Find where the given text appears and provide that cell's center as (X, Y) coordinate. 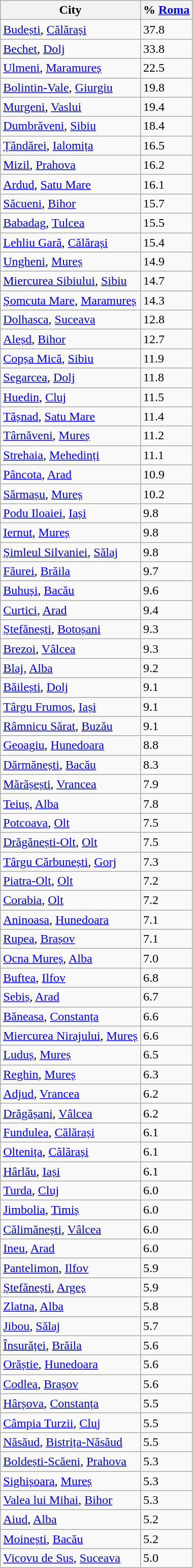
6.8 (166, 978)
15.5 (166, 223)
Jibou, Sălaj (71, 1326)
5.7 (166, 1326)
Tășnad, Satu Mare (71, 416)
Rupea, Brașov (71, 939)
Potcoava, Olt (71, 823)
Miercurea Sibiului, Sibiu (71, 281)
Lehliu Gară, Călărași (71, 243)
7.8 (166, 803)
Târgu Cărbunești, Gorj (71, 862)
Sebiș, Arad (71, 997)
Mizil, Prahova (71, 165)
Sărmașu, Mureș (71, 494)
Dărmănești, Bacău (71, 765)
11.1 (166, 455)
Pâncota, Arad (71, 474)
Băilești, Dolj (71, 687)
Vicovu de Sus, Suceava (71, 1558)
Șomcuta Mare, Maramureș (71, 300)
Podu Iloaiei, Iași (71, 513)
9.4 (166, 610)
Geoagiu, Hunedoara (71, 745)
Târnăveni, Mureș (71, 436)
9.6 (166, 591)
Segarcea, Dolj (71, 378)
16.5 (166, 145)
8.3 (166, 765)
Câmpia Turzii, Cluj (71, 1423)
Strehaia, Mehedinți (71, 455)
Oltenița, Călărași (71, 1152)
Drăgănești-Olt, Olt (71, 842)
12.7 (166, 339)
Dumbrăveni, Sibiu (71, 126)
15.7 (166, 203)
Piatra-Olt, Olt (71, 881)
Boldești-Scăeni, Prahova (71, 1461)
5.8 (166, 1307)
Fundulea, Călărași (71, 1132)
Ardud, Satu Mare (71, 184)
Curtici, Arad (71, 610)
Babadag, Tulcea (71, 223)
14.9 (166, 262)
Țăndărei, Ialomița (71, 145)
Teiuș, Alba (71, 803)
19.8 (166, 87)
19.4 (166, 107)
Hârșova, Constanța (71, 1403)
Copșa Mică, Sibiu (71, 358)
11.8 (166, 378)
Iernut, Mureș (71, 532)
15.4 (166, 243)
14.3 (166, 300)
% Roma (166, 10)
Ineu, Arad (71, 1249)
7.0 (166, 958)
Hârlău, Iași (71, 1171)
Reghin, Mureș (71, 1074)
11.4 (166, 416)
5.0 (166, 1558)
Codlea, Brașov (71, 1384)
7.9 (166, 784)
8.8 (166, 745)
Orăștie, Hunedoara (71, 1365)
6.5 (166, 1055)
Blaj, Alba (71, 668)
Adjud, Vrancea (71, 1094)
Aiud, Alba (71, 1520)
Zlatna, Alba (71, 1307)
Miercurea Nirajului, Mureș (71, 1036)
City (71, 10)
Buftea, Ilfov (71, 978)
Aleșd, Bihor (71, 339)
Ștefănești, Argeș (71, 1287)
Aninoasa, Hunedoara (71, 920)
12.8 (166, 320)
22.5 (166, 68)
16.2 (166, 165)
Șimleul Silvaniei, Sălaj (71, 552)
Buhuși, Bacău (71, 591)
Drăgășani, Vâlcea (71, 1113)
18.4 (166, 126)
37.8 (166, 29)
33.8 (166, 49)
Turda, Cluj (71, 1191)
10.2 (166, 494)
Călimănești, Vâlcea (71, 1229)
Jimbolia, Timiș (71, 1210)
7.3 (166, 862)
Târgu Frumos, Iași (71, 707)
Ungheni, Mureș (71, 262)
9.2 (166, 668)
Ștefănești, Botoșani (71, 629)
Râmnicu Sărat, Buzău (71, 726)
Bolintin-Vale, Giurgiu (71, 87)
Pantelimon, Ilfov (71, 1268)
Bechet, Dolj (71, 49)
Sighișoara, Mureș (71, 1481)
Huedin, Cluj (71, 397)
6.3 (166, 1074)
Valea lui Mihai, Bihor (71, 1500)
Însurăței, Brăila (71, 1345)
Băneasa, Constanța (71, 1016)
9.7 (166, 571)
Ulmeni, Maramureș (71, 68)
Moinești, Bacău (71, 1539)
Luduș, Mureș (71, 1055)
Dolhasca, Suceava (71, 320)
Corabia, Olt (71, 900)
Brezoi, Vâlcea (71, 649)
11.9 (166, 358)
16.1 (166, 184)
Săcueni, Bihor (71, 203)
Făurei, Brăila (71, 571)
Mărășești, Vrancea (71, 784)
14.7 (166, 281)
Năsăud, Bistrița-Năsăud (71, 1442)
Murgeni, Vaslui (71, 107)
Budești, Călărași (71, 29)
11.5 (166, 397)
11.2 (166, 436)
10.9 (166, 474)
6.7 (166, 997)
Ocna Mureș, Alba (71, 958)
